Locate the cell with the specified text and output its [x, y] center coordinate. 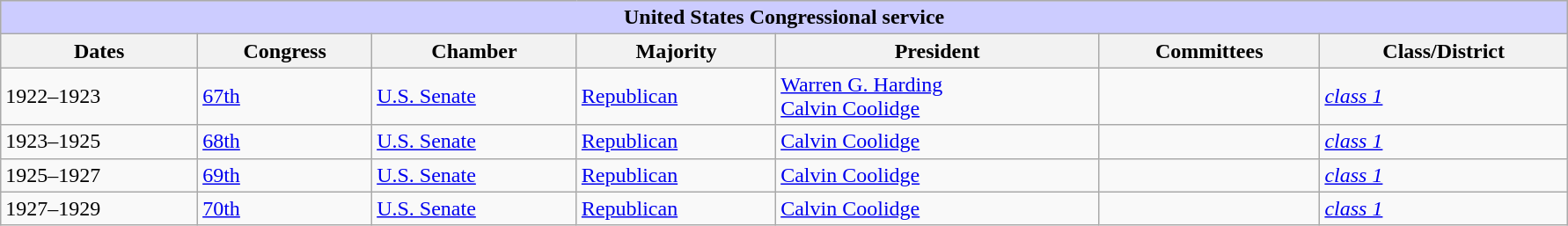
Congress [285, 51]
Class/District [1444, 51]
69th [285, 175]
68th [285, 142]
1923–1925 [99, 142]
Warren G. HardingCalvin Coolidge [938, 97]
1925–1927 [99, 175]
Committees [1209, 51]
United States Congressional service [785, 18]
President [938, 51]
Dates [99, 51]
1922–1923 [99, 97]
Majority [676, 51]
Chamber [475, 51]
70th [285, 208]
1927–1929 [99, 208]
67th [285, 97]
